Locate the cell with the specified text and output its (X, Y) center coordinate. 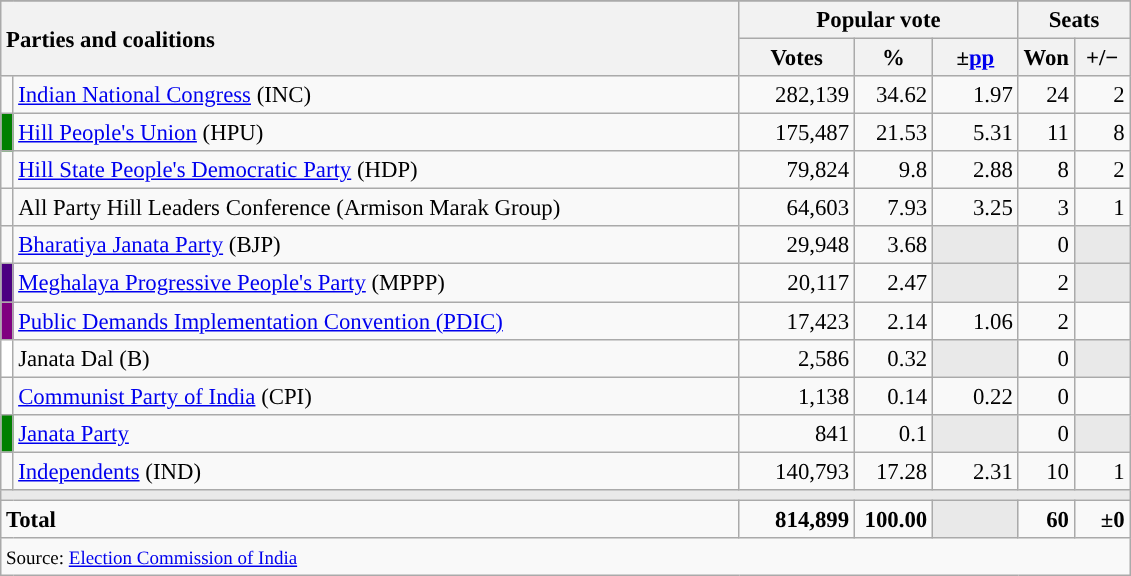
Public Demands Implementation Convention (PDIC) (376, 321)
Meghalaya Progressive People's Party (MPPP) (376, 283)
17,423 (797, 321)
2.31 (976, 471)
24 (1046, 95)
0.22 (976, 396)
Communist Party of India (CPI) (376, 396)
Seats (1074, 20)
±pp (976, 58)
Total (370, 519)
Source: Election Commission of India (566, 557)
64,603 (797, 208)
% (893, 58)
Independents (IND) (376, 471)
2.88 (976, 170)
Janata Party (376, 433)
Bharatiya Janata Party (BJP) (376, 245)
Janata Dal (B) (376, 358)
7.93 (893, 208)
All Party Hill Leaders Conference (Armison Marak Group) (376, 208)
Parties and coalitions (370, 38)
140,793 (797, 471)
Hill State People's Democratic Party (HDP) (376, 170)
2.47 (893, 283)
3.68 (893, 245)
60 (1046, 519)
0.14 (893, 396)
Indian National Congress (INC) (376, 95)
841 (797, 433)
5.31 (976, 133)
Votes (797, 58)
Won (1046, 58)
29,948 (797, 245)
1.97 (976, 95)
10 (1046, 471)
2,586 (797, 358)
814,899 (797, 519)
20,117 (797, 283)
100.00 (893, 519)
Hill People's Union (HPU) (376, 133)
79,824 (797, 170)
282,139 (797, 95)
1.06 (976, 321)
3.25 (976, 208)
11 (1046, 133)
+/− (1102, 58)
34.62 (893, 95)
21.53 (893, 133)
0.1 (893, 433)
9.8 (893, 170)
175,487 (797, 133)
17.28 (893, 471)
3 (1046, 208)
±0 (1102, 519)
2.14 (893, 321)
Popular vote (878, 20)
1,138 (797, 396)
0.32 (893, 358)
